Find where the given text appears and provide that cell's center as [x, y] coordinate. 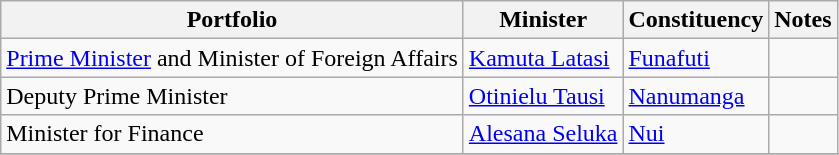
Funafuti [696, 58]
Alesana Seluka [543, 134]
Prime Minister and Minister of Foreign Affairs [232, 58]
Constituency [696, 20]
Minister [543, 20]
Nui [696, 134]
Deputy Prime Minister [232, 96]
Otinielu Tausi [543, 96]
Nanumanga [696, 96]
Notes [803, 20]
Minister for Finance [232, 134]
Kamuta Latasi [543, 58]
Portfolio [232, 20]
